Provide the [x, y] coordinate of the cell's center where the given text is located.  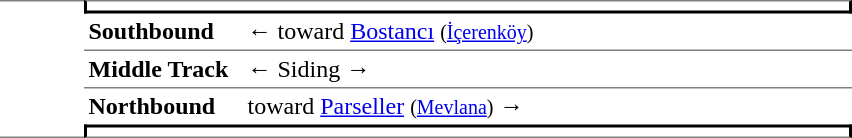
← Siding → [548, 70]
← toward Bostancı (İçerenköy) [548, 33]
toward Parseller (Mevlana) → [548, 106]
Middle Track [164, 70]
Northbound [164, 106]
Southbound [164, 33]
